Find where the given text appears and provide that cell's center as (x, y) coordinate. 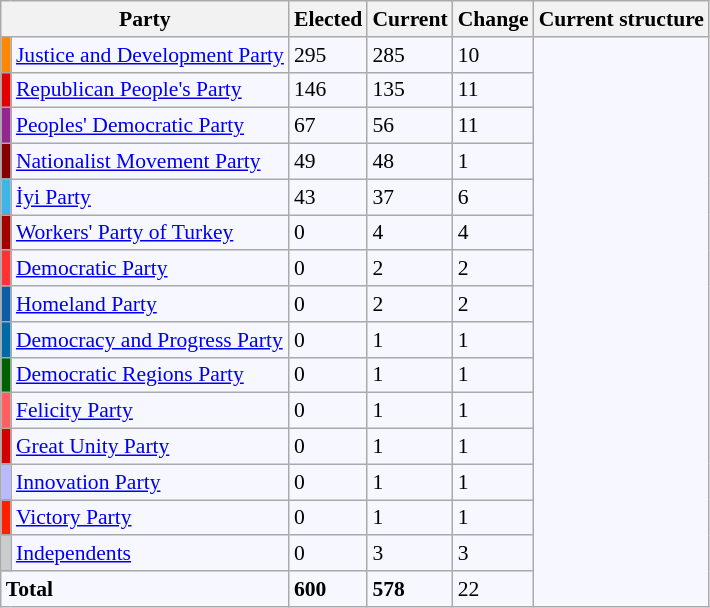
10 (494, 55)
Democratic Party (150, 269)
135 (410, 90)
48 (410, 162)
43 (328, 197)
49 (328, 162)
37 (410, 197)
6 (494, 197)
Republican People's Party (150, 90)
Felicity Party (150, 411)
Homeland Party (150, 304)
Party (145, 19)
Peoples' Democratic Party (150, 126)
56 (410, 126)
295 (328, 55)
Great Unity Party (150, 447)
22 (494, 589)
İyi Party (150, 197)
Independents (150, 554)
Justice and Development Party (150, 55)
Total (145, 589)
Current (410, 19)
578 (410, 589)
Nationalist Movement Party (150, 162)
67 (328, 126)
Innovation Party (150, 482)
Change (494, 19)
285 (410, 55)
Workers' Party of Turkey (150, 233)
600 (328, 589)
Current structure (622, 19)
146 (328, 90)
Elected (328, 19)
Democratic Regions Party (150, 375)
Democracy and Progress Party (150, 340)
Victory Party (150, 518)
